Capture the cell that displays the provided text and extract its (x, y) central coordinate. 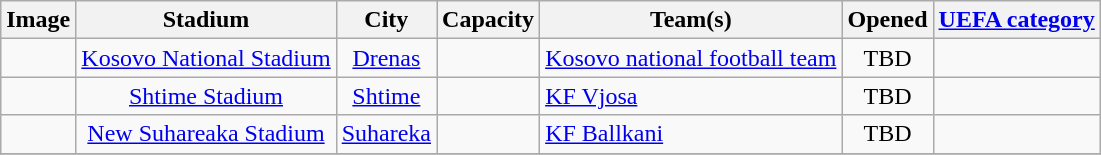
Suhareka (386, 134)
Shtime Stadium (206, 96)
New Suhareaka Stadium (206, 134)
Drenas (386, 58)
Stadium (206, 20)
Image (38, 20)
Capacity (488, 20)
Kosovo national football team (691, 58)
Team(s) (691, 20)
KF Ballkani (691, 134)
UEFA category (1016, 20)
City (386, 20)
Kosovo National Stadium (206, 58)
KF Vjosa (691, 96)
Opened (888, 20)
Shtime (386, 96)
